Return the [x, y] coordinate for the center point of the cell that contains the specified text.  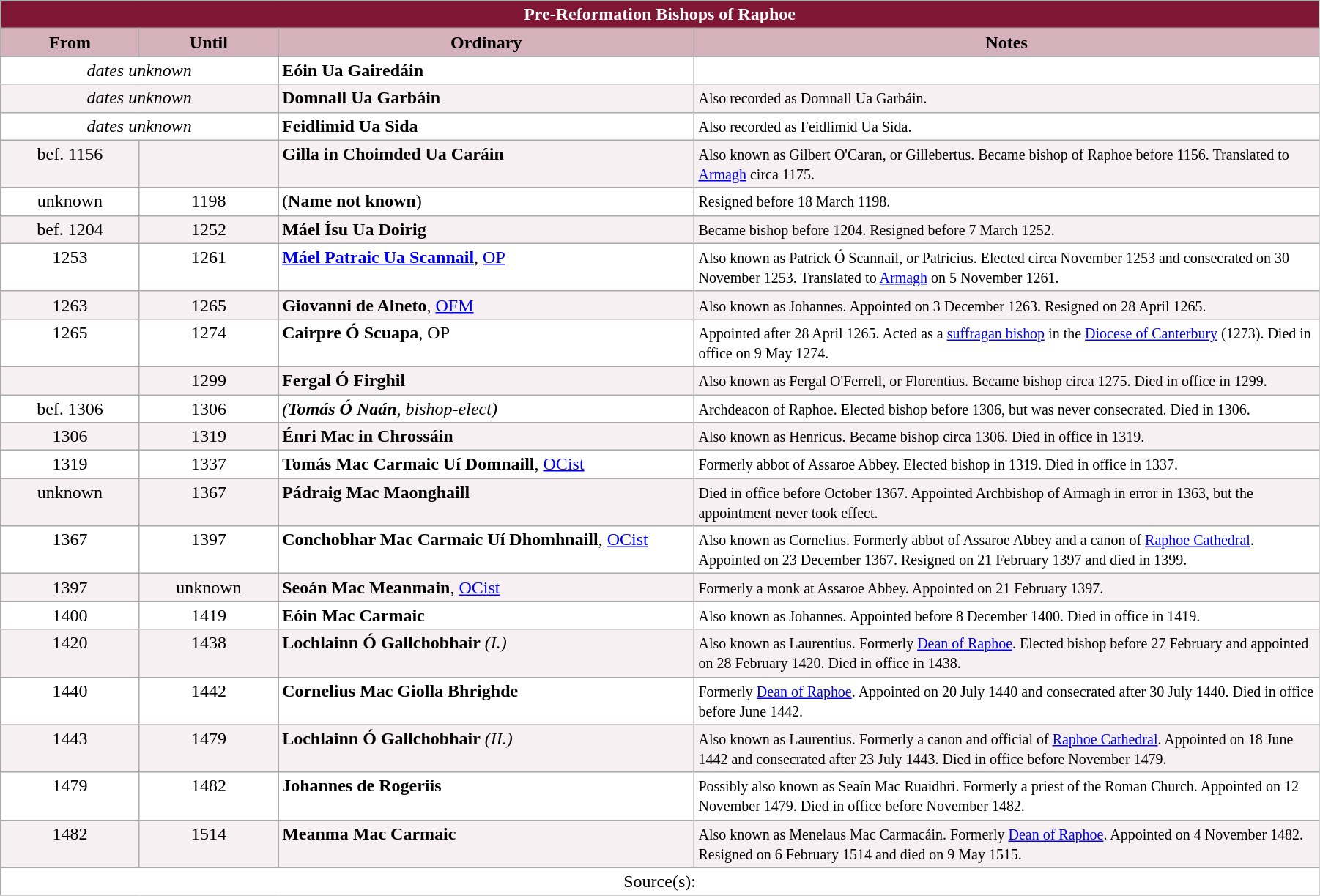
Also known as Henricus. Became bishop circa 1306. Died in office in 1319. [1006, 437]
1400 [70, 615]
Archdeacon of Raphoe. Elected bishop before 1306, but was never consecrated. Died in 1306. [1006, 408]
1252 [208, 229]
Fergal Ó Firghil [486, 380]
Formerly a monk at Assaroe Abbey. Appointed on 21 February 1397. [1006, 588]
1253 [70, 267]
1419 [208, 615]
Also recorded as Feidlimid Ua Sida. [1006, 126]
From [70, 42]
1440 [70, 700]
Eóin Mac Carmaic [486, 615]
(Name not known) [486, 201]
1263 [70, 305]
Also known as Johannes. Appointed on 3 December 1263. Resigned on 28 April 1265. [1006, 305]
Also known as Gilbert O'Caran, or Gillebertus. Became bishop of Raphoe before 1156. Translated to Armagh circa 1175. [1006, 164]
Also recorded as Domnall Ua Garbáin. [1006, 98]
Conchobhar Mac Carmaic Uí Dhomhnaill, OCist [486, 549]
Seoán Mac Meanmain, OCist [486, 588]
Also known as Fergal O'Ferrell, or Florentius. Became bishop circa 1275. Died in office in 1299. [1006, 380]
1274 [208, 343]
Johannes de Rogeriis [486, 796]
Possibly also known as Seaín Mac Ruaidhri. Formerly a priest of the Roman Church. Appointed on 12 November 1479. Died in office before November 1482. [1006, 796]
Máel Ísu Ua Doirig [486, 229]
1514 [208, 844]
Source(s): [660, 881]
1261 [208, 267]
Pre-Reformation Bishops of Raphoe [660, 15]
Meanma Mac Carmaic [486, 844]
1442 [208, 700]
Eóin Ua Gairedáin [486, 70]
Formerly Dean of Raphoe. Appointed on 20 July 1440 and consecrated after 30 July 1440. Died in office before June 1442. [1006, 700]
bef. 1156 [70, 164]
Resigned before 18 March 1198. [1006, 201]
Ordinary [486, 42]
Máel Patraic Ua Scannail, OP [486, 267]
Became bishop before 1204. Resigned before 7 March 1252. [1006, 229]
1337 [208, 464]
Pádraig Mac Maonghaill [486, 503]
Énri Mac in Chrossáin [486, 437]
Cornelius Mac Giolla Bhrighde [486, 700]
1438 [208, 654]
1198 [208, 201]
1443 [70, 749]
Gilla in Choimded Ua Caráin [486, 164]
Tomás Mac Carmaic Uí Domnaill, OCist [486, 464]
Feidlimid Ua Sida [486, 126]
Formerly abbot of Assaroe Abbey. Elected bishop in 1319. Died in office in 1337. [1006, 464]
1299 [208, 380]
Until [208, 42]
1420 [70, 654]
Also known as Laurentius. Formerly Dean of Raphoe. Elected bishop before 27 February and appointed on 28 February 1420. Died in office in 1438. [1006, 654]
(Tomás Ó Naán, bishop-elect) [486, 408]
Appointed after 28 April 1265. Acted as a suffragan bishop in the Diocese of Canterbury (1273). Died in office on 9 May 1274. [1006, 343]
Lochlainn Ó Gallchobhair (II.) [486, 749]
Also known as Johannes. Appointed before 8 December 1400. Died in office in 1419. [1006, 615]
Domnall Ua Garbáin [486, 98]
Also known as Menelaus Mac Carmacáin. Formerly Dean of Raphoe. Appointed on 4 November 1482. Resigned on 6 February 1514 and died on 9 May 1515. [1006, 844]
Lochlainn Ó Gallchobhair (I.) [486, 654]
bef. 1306 [70, 408]
Giovanni de Alneto, OFM [486, 305]
Notes [1006, 42]
Cairpre Ó Scuapa, OP [486, 343]
bef. 1204 [70, 229]
Died in office before October 1367. Appointed Archbishop of Armagh in error in 1363, but the appointment never took effect. [1006, 503]
